Find where the given text appears and provide that cell's center as (x, y) coordinate. 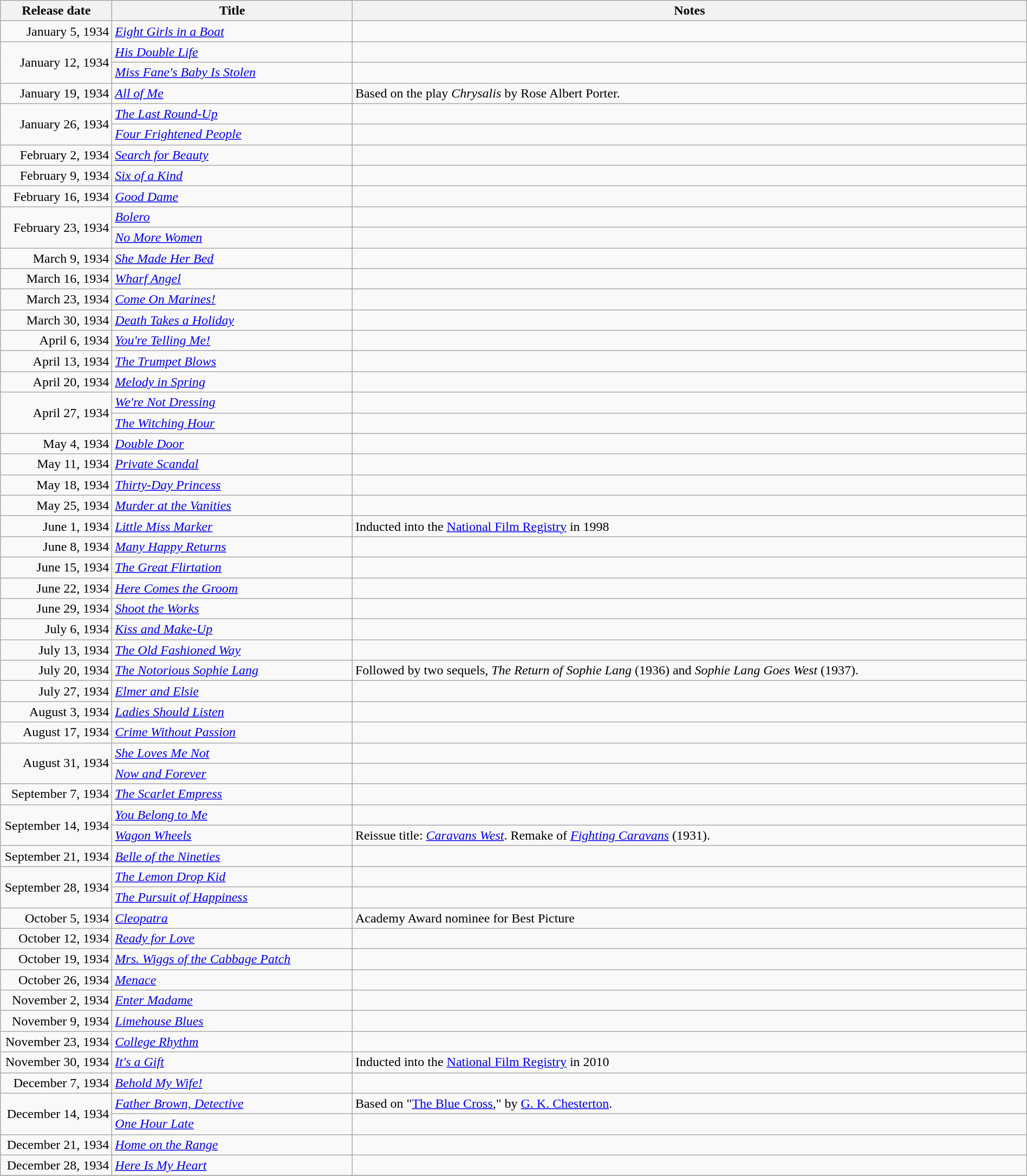
March 9, 1934 (56, 258)
Home on the Range (232, 1145)
January 5, 1934 (56, 31)
June 1, 1934 (56, 526)
June 15, 1934 (56, 567)
Come On Marines! (232, 300)
February 2, 1934 (56, 155)
September 14, 1934 (56, 825)
July 13, 1934 (56, 650)
June 29, 1934 (56, 609)
April 27, 1934 (56, 413)
Wharf Angel (232, 279)
The Pursuit of Happiness (232, 897)
Now and Forever (232, 774)
August 3, 1934 (56, 712)
April 20, 1934 (56, 382)
Four Frightened People (232, 134)
September 28, 1934 (56, 887)
February 23, 1934 (56, 227)
October 5, 1934 (56, 918)
November 9, 1934 (56, 1021)
Release date (56, 11)
Notes (689, 11)
April 13, 1934 (56, 361)
Inducted into the National Film Registry in 1998 (689, 526)
We're Not Dressing (232, 402)
All of Me (232, 93)
May 4, 1934 (56, 444)
March 23, 1934 (56, 300)
The Scarlet Empress (232, 794)
The Notorious Sophie Lang (232, 671)
May 25, 1934 (56, 505)
Wagon Wheels (232, 835)
Inducted into the National Film Registry in 2010 (689, 1062)
Shoot the Works (232, 609)
Six of a Kind (232, 176)
October 19, 1934 (56, 959)
May 18, 1934 (56, 485)
Melody in Spring (232, 382)
One Hour Late (232, 1124)
His Double Life (232, 52)
Search for Beauty (232, 155)
Thirty-Day Princess (232, 485)
Ladies Should Listen (232, 712)
October 26, 1934 (56, 980)
Death Takes a Holiday (232, 320)
Here Is My Heart (232, 1165)
Many Happy Returns (232, 547)
Followed by two sequels, The Return of Sophie Lang (1936) and Sophie Lang Goes West (1937). (689, 671)
December 7, 1934 (56, 1083)
Behold My Wife! (232, 1083)
The Witching Hour (232, 423)
Miss Fane's Baby Is Stolen (232, 73)
November 2, 1934 (56, 1000)
She Loves Me Not (232, 753)
Crime Without Passion (232, 732)
December 28, 1934 (56, 1165)
Title (232, 11)
August 17, 1934 (56, 732)
December 14, 1934 (56, 1114)
Kiss and Make-Up (232, 629)
July 6, 1934 (56, 629)
March 16, 1934 (56, 279)
She Made Her Bed (232, 258)
January 26, 1934 (56, 124)
Here Comes the Groom (232, 588)
The Last Round-Up (232, 114)
Elmer and Elsie (232, 691)
April 6, 1934 (56, 341)
Father Brown, Detective (232, 1103)
Eight Girls in a Boat (232, 31)
May 11, 1934 (56, 464)
September 21, 1934 (56, 856)
Mrs. Wiggs of the Cabbage Patch (232, 959)
The Trumpet Blows (232, 361)
June 22, 1934 (56, 588)
Based on the play Chrysalis by Rose Albert Porter. (689, 93)
Enter Madame (232, 1000)
Limehouse Blues (232, 1021)
January 19, 1934 (56, 93)
You Belong to Me (232, 815)
September 7, 1934 (56, 794)
November 23, 1934 (56, 1042)
Private Scandal (232, 464)
Reissue title: Caravans West. Remake of Fighting Caravans (1931). (689, 835)
November 30, 1934 (56, 1062)
February 16, 1934 (56, 196)
Ready for Love (232, 939)
College Rhythm (232, 1042)
February 9, 1934 (56, 176)
October 12, 1934 (56, 939)
June 8, 1934 (56, 547)
You're Telling Me! (232, 341)
The Lemon Drop Kid (232, 876)
July 20, 1934 (56, 671)
Academy Award nominee for Best Picture (689, 918)
The Old Fashioned Way (232, 650)
Based on "The Blue Cross," by G. K. Chesterton. (689, 1103)
Cleopatra (232, 918)
January 12, 1934 (56, 62)
It's a Gift (232, 1062)
Menace (232, 980)
Good Dame (232, 196)
Belle of the Nineties (232, 856)
December 21, 1934 (56, 1145)
No More Women (232, 237)
Double Door (232, 444)
July 27, 1934 (56, 691)
Bolero (232, 217)
March 30, 1934 (56, 320)
The Great Flirtation (232, 567)
Little Miss Marker (232, 526)
August 31, 1934 (56, 763)
Murder at the Vanities (232, 505)
